For the text-containing cell, return its midpoint in [X, Y] coordinate format. 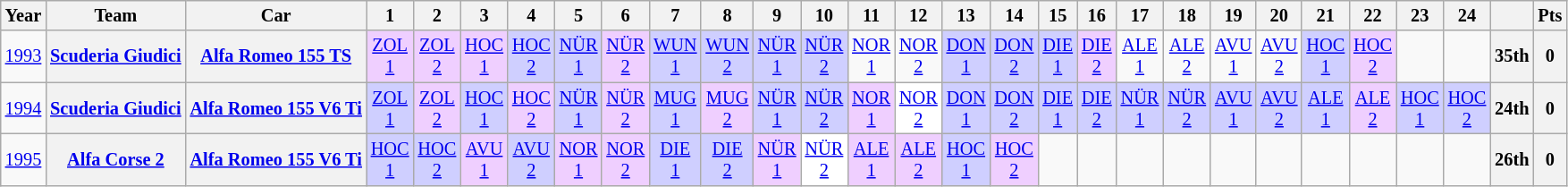
12 [919, 15]
Pts [1550, 15]
2 [438, 15]
26th [1512, 159]
WUN1 [675, 56]
3 [485, 15]
6 [626, 15]
23 [1420, 15]
18 [1187, 15]
8 [727, 15]
Year [23, 15]
24th [1512, 108]
20 [1278, 15]
21 [1325, 15]
MUG2 [727, 108]
10 [824, 15]
7 [675, 15]
17 [1141, 15]
35th [1512, 56]
19 [1234, 15]
1995 [23, 159]
4 [531, 15]
Alfa Romeo 155 TS [276, 56]
15 [1058, 15]
1994 [23, 108]
22 [1373, 15]
MUG1 [675, 108]
Alfa Corse 2 [115, 159]
14 [1014, 15]
13 [966, 15]
Car [276, 15]
1 [390, 15]
1993 [23, 56]
16 [1097, 15]
WUN2 [727, 56]
9 [778, 15]
24 [1468, 15]
11 [871, 15]
5 [579, 15]
Team [115, 15]
